Scan for the cell matching the given text and deliver its (x, y) coordinate at center. 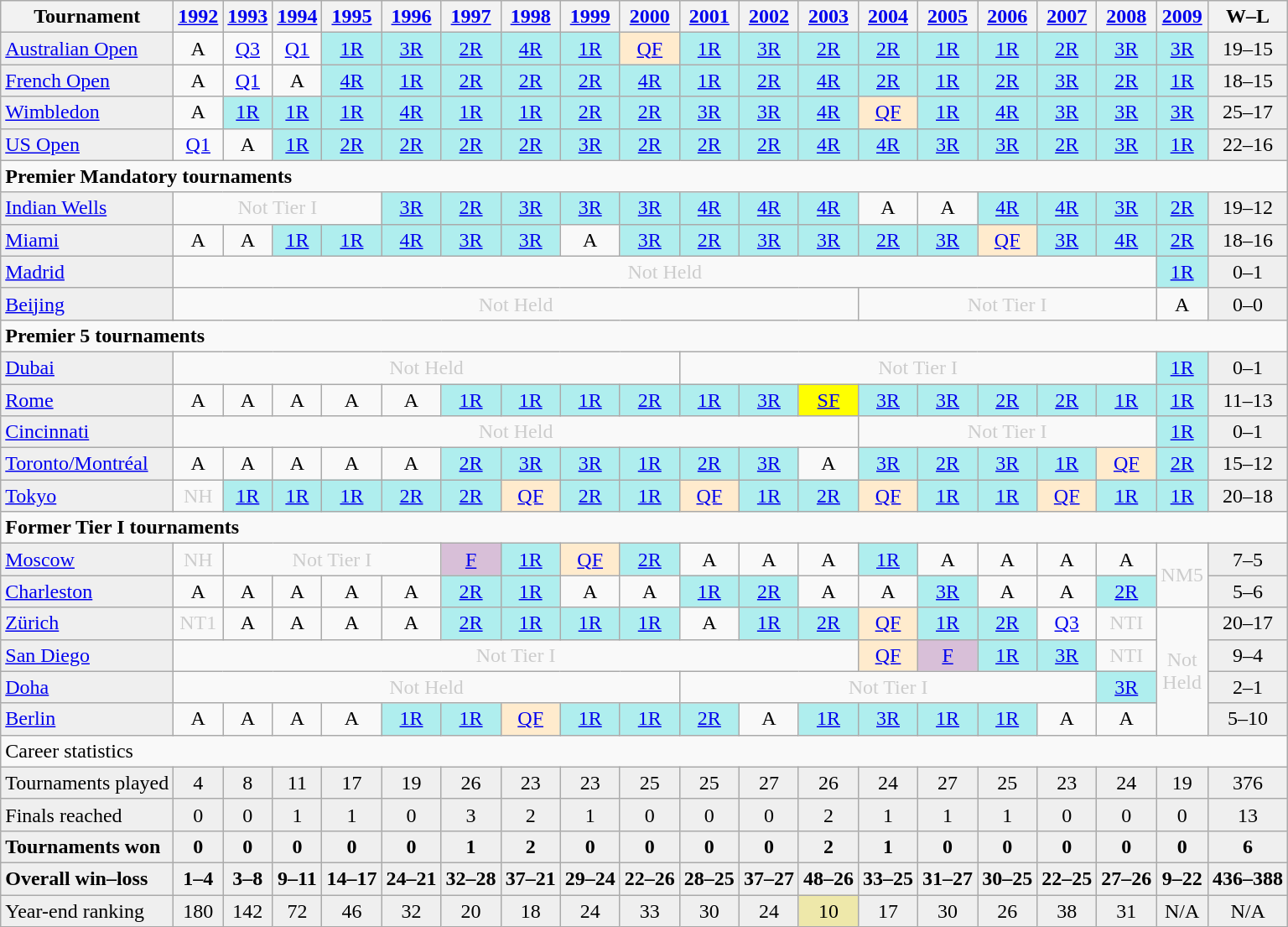
Indian Wells (87, 208)
Beijing (87, 304)
2–1 (1248, 687)
Tokyo (87, 496)
5–6 (1248, 591)
2004 (887, 17)
11–13 (1248, 400)
Zürich (87, 623)
18–16 (1248, 240)
4 (198, 783)
0–0 (1248, 304)
1992 (198, 17)
30–25 (1008, 878)
1998 (530, 17)
Year-end ranking (87, 910)
9–4 (1248, 655)
14–17 (352, 878)
25–17 (1248, 112)
13 (1248, 815)
22–26 (649, 878)
NM5 (1182, 575)
Rome (87, 400)
22–25 (1067, 878)
180 (198, 910)
32–28 (471, 878)
Premier Mandatory tournaments (644, 176)
1993 (248, 17)
2003 (828, 17)
SF (828, 400)
9–11 (297, 878)
Former Tier I tournaments (644, 528)
5–10 (1248, 719)
Moscow (87, 560)
1–4 (198, 878)
2007 (1067, 17)
18 (530, 910)
46 (352, 910)
20 (471, 910)
Premier 5 tournaments (644, 336)
Dubai (87, 367)
142 (248, 910)
32 (411, 910)
31 (1127, 910)
20–18 (1248, 496)
W–L (1248, 17)
Wimbledon (87, 112)
French Open (87, 81)
1995 (352, 17)
18–15 (1248, 81)
2002 (768, 17)
Cincinnati (87, 432)
37–21 (530, 878)
1997 (471, 17)
Career statistics (644, 751)
Madrid (87, 272)
Berlin (87, 719)
2006 (1008, 17)
31–27 (948, 878)
1999 (590, 17)
3 (471, 815)
Finals reached (87, 815)
22–16 (1248, 144)
19–15 (1248, 49)
7–5 (1248, 560)
2008 (1127, 17)
Toronto/Montréal (87, 464)
Overall win–loss (87, 878)
436–388 (1248, 878)
29–24 (590, 878)
2009 (1182, 17)
33–25 (887, 878)
38 (1067, 910)
20–17 (1248, 623)
1994 (297, 17)
9–22 (1182, 878)
Miami (87, 240)
Tournaments won (87, 846)
6 (1248, 846)
1996 (411, 17)
2001 (709, 17)
27–26 (1127, 878)
Australian Open (87, 49)
Tournaments played (87, 783)
15–12 (1248, 464)
Charleston (87, 591)
Tournament (87, 17)
2005 (948, 17)
US Open (87, 144)
NotHeld (1182, 671)
28–25 (709, 878)
3–8 (248, 878)
24–21 (411, 878)
33 (649, 910)
10 (828, 910)
72 (297, 910)
Doha (87, 687)
8 (248, 783)
376 (1248, 783)
2000 (649, 17)
11 (297, 783)
19–12 (1248, 208)
37–27 (768, 878)
San Diego (87, 655)
NT1 (198, 623)
48–26 (828, 878)
